Extract the [X, Y] coordinate from the center of the cell holding the provided text.  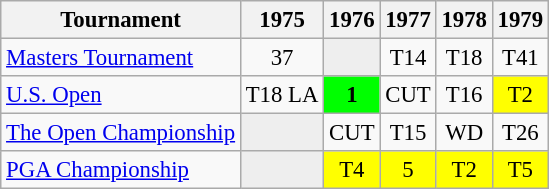
T18 [464, 58]
WD [464, 133]
37 [282, 58]
1978 [464, 20]
Tournament [121, 20]
1975 [282, 20]
1977 [408, 20]
T26 [520, 133]
T18 LA [282, 95]
T14 [408, 58]
1 [352, 95]
5 [408, 170]
T5 [520, 170]
1976 [352, 20]
The Open Championship [121, 133]
1979 [520, 20]
T15 [408, 133]
U.S. Open [121, 95]
T16 [464, 95]
T41 [520, 58]
PGA Championship [121, 170]
T4 [352, 170]
Masters Tournament [121, 58]
